Extract the [x, y] coordinate from the center of the cell holding the provided text.  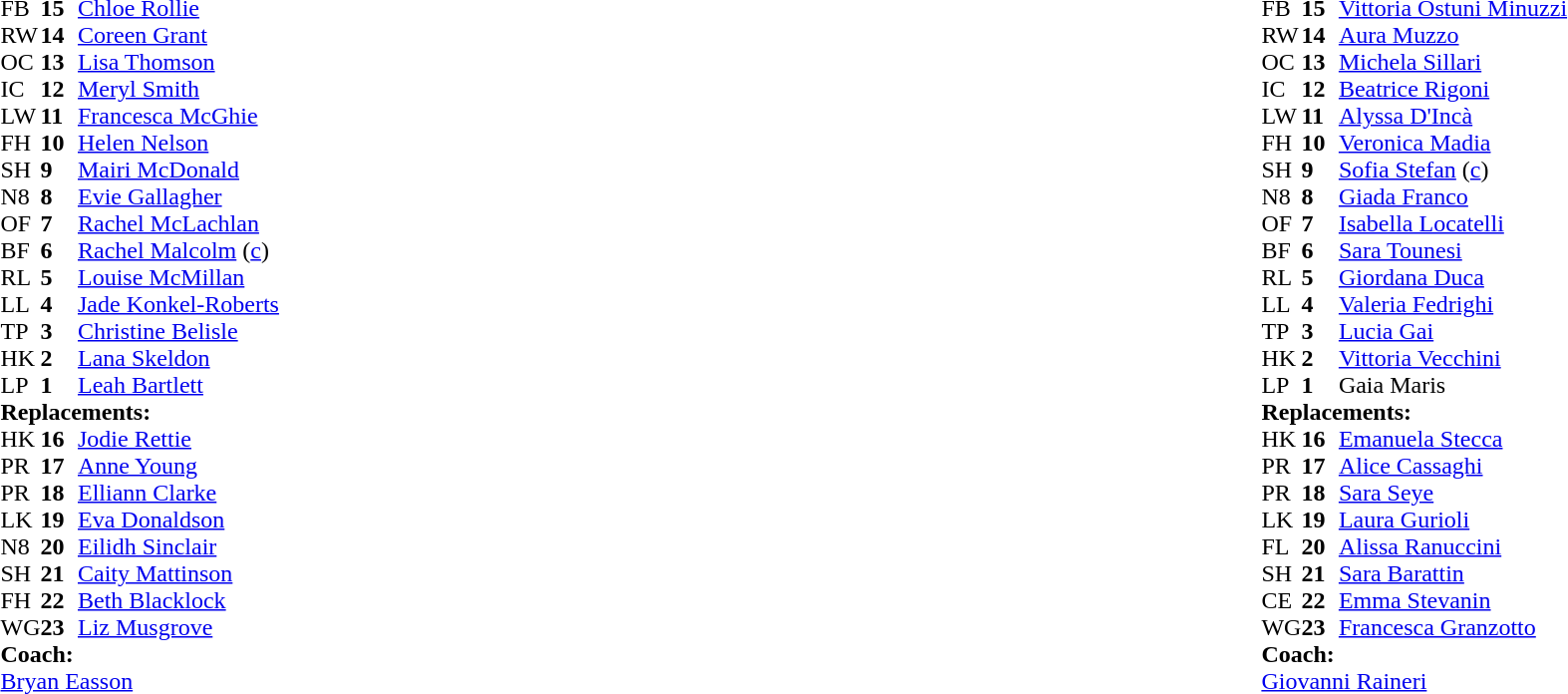
Anne Young [178, 467]
Lucia Gai [1453, 331]
Jodie Rettie [178, 439]
CE [1281, 600]
Rachel McLachlan [178, 223]
Laura Gurioli [1453, 520]
Beatrice Rigoni [1453, 90]
Rachel Malcolm (c) [178, 251]
Lana Skeldon [178, 359]
Francesca McGhie [178, 116]
Christine Belisle [178, 331]
Leah Bartlett [178, 385]
Vittoria Vecchini [1453, 359]
Coreen Grant [178, 36]
Helen Nelson [178, 144]
Sara Seye [1453, 493]
Elliann Clarke [178, 493]
Mairi McDonald [178, 170]
Liz Musgrove [178, 628]
Alyssa D'Incà [1453, 116]
Emma Stevanin [1453, 600]
Sara Barattin [1453, 574]
Francesca Granzotto [1453, 628]
Eilidh Sinclair [178, 546]
Emanuela Stecca [1453, 439]
Caity Mattinson [178, 574]
Gaia Maris [1453, 385]
Alice Cassaghi [1453, 467]
Valeria Fedrighi [1453, 305]
Giordana Duca [1453, 277]
Meryl Smith [178, 90]
Jade Konkel-Roberts [178, 305]
Evie Gallagher [178, 197]
Michela Sillari [1453, 62]
Lisa Thomson [178, 62]
Louise McMillan [178, 277]
Giada Franco [1453, 197]
FL [1281, 546]
Alissa Ranuccini [1453, 546]
Sara Tounesi [1453, 251]
Beth Blacklock [178, 600]
Eva Donaldson [178, 520]
Isabella Locatelli [1453, 223]
Aura Muzzo [1453, 36]
Veronica Madia [1453, 144]
Sofia Stefan (c) [1453, 170]
